Return the [x, y] coordinate for the center point of the cell that contains the specified text.  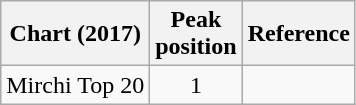
Peakposition [196, 34]
1 [196, 85]
Mirchi Top 20 [76, 85]
Reference [298, 34]
Chart (2017) [76, 34]
